Determine the (x, y) coordinate at the center of the cell enclosing the given text.  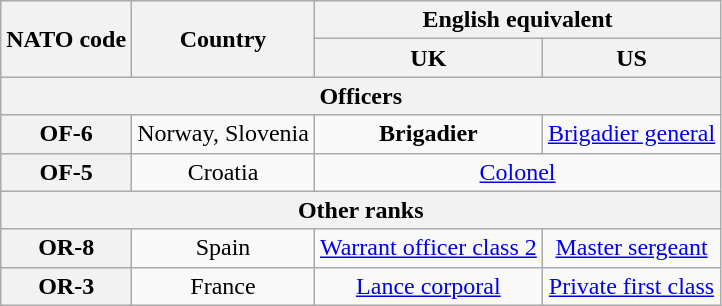
Other ranks (361, 210)
Brigadier general (631, 134)
English equivalent (517, 20)
Brigadier (428, 134)
UK (428, 58)
Croatia (224, 172)
OF-6 (66, 134)
Master sergeant (631, 248)
France (224, 286)
Country (224, 39)
Colonel (517, 172)
OR-3 (66, 286)
OF-5 (66, 172)
Spain (224, 248)
US (631, 58)
NATO code (66, 39)
Private first class (631, 286)
Norway, Slovenia (224, 134)
Officers (361, 96)
Warrant officer class 2 (428, 248)
Lance corporal (428, 286)
OR-8 (66, 248)
